Determine the (X, Y) coordinate at the center of the cell enclosing the given text.  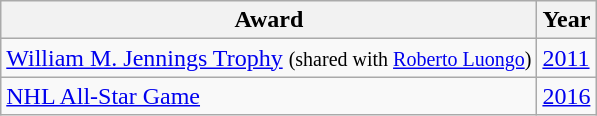
Award (269, 20)
NHL All-Star Game (269, 96)
William M. Jennings Trophy (shared with Roberto Luongo) (269, 58)
2011 (566, 58)
Year (566, 20)
2016 (566, 96)
